Pinpoint the cell where the given text exists, returning its (x, y) midpoint coordinate. 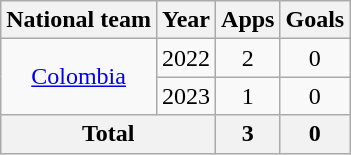
Apps (248, 20)
National team (79, 20)
Total (108, 134)
2023 (186, 96)
2 (248, 58)
1 (248, 96)
3 (248, 134)
Year (186, 20)
Goals (315, 20)
2022 (186, 58)
Colombia (79, 77)
